Output the [X, Y] coordinate of the center of the cell containing the given text.  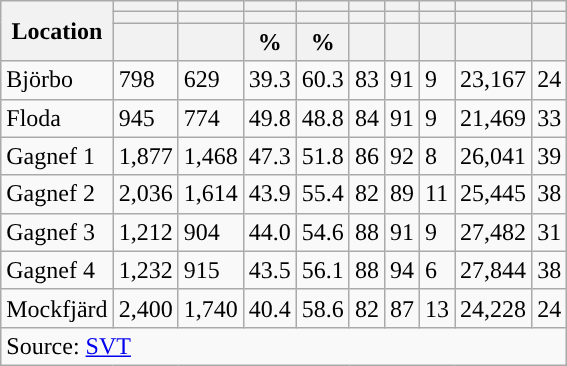
1,468 [210, 156]
Gagnef 3 [57, 232]
8 [436, 156]
92 [402, 156]
39 [550, 156]
60.3 [322, 80]
83 [366, 80]
49.8 [270, 118]
1,740 [210, 308]
21,469 [494, 118]
40.4 [270, 308]
Gagnef 2 [57, 194]
84 [366, 118]
6 [436, 270]
Source: SVT [284, 346]
13 [436, 308]
48.8 [322, 118]
31 [550, 232]
43.9 [270, 194]
58.6 [322, 308]
798 [146, 80]
33 [550, 118]
44.0 [270, 232]
23,167 [494, 80]
1,877 [146, 156]
774 [210, 118]
39.3 [270, 80]
54.6 [322, 232]
Gagnef 1 [57, 156]
904 [210, 232]
Mockfjärd [57, 308]
Gagnef 4 [57, 270]
Location [57, 31]
87 [402, 308]
86 [366, 156]
47.3 [270, 156]
56.1 [322, 270]
43.5 [270, 270]
51.8 [322, 156]
25,445 [494, 194]
89 [402, 194]
915 [210, 270]
27,844 [494, 270]
945 [146, 118]
26,041 [494, 156]
94 [402, 270]
Björbo [57, 80]
24,228 [494, 308]
1,614 [210, 194]
27,482 [494, 232]
2,400 [146, 308]
55.4 [322, 194]
2,036 [146, 194]
11 [436, 194]
629 [210, 80]
1,232 [146, 270]
Floda [57, 118]
1,212 [146, 232]
